Provide the [X, Y] coordinate of the cell's center where the given text is located.  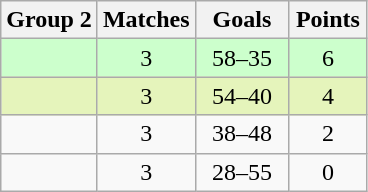
4 [328, 96]
Group 2 [50, 20]
Points [328, 20]
58–35 [242, 58]
38–48 [242, 134]
Matches [146, 20]
0 [328, 172]
Goals [242, 20]
54–40 [242, 96]
2 [328, 134]
6 [328, 58]
28–55 [242, 172]
